Determine the [x, y] coordinate at the center of the cell enclosing the given text.  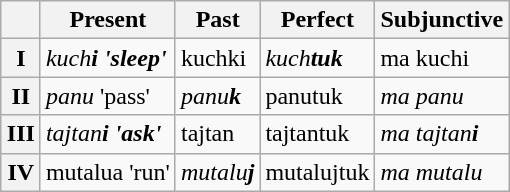
II [20, 96]
III [20, 134]
panu 'pass' [108, 96]
mutaluj [217, 172]
kuchi 'sleep' [108, 58]
ma kuchi [442, 58]
mutalua 'run' [108, 172]
kuchtuk [318, 58]
panuk [217, 96]
tajtantuk [318, 134]
Subjunctive [442, 20]
ma panu [442, 96]
ma tajtani [442, 134]
tajtan [217, 134]
Perfect [318, 20]
Past [217, 20]
kuchki [217, 58]
ma mutalu [442, 172]
tajtani 'ask' [108, 134]
Present [108, 20]
I [20, 58]
mutalujtuk [318, 172]
IV [20, 172]
panutuk [318, 96]
